For the text-containing cell, return its midpoint in [X, Y] coordinate format. 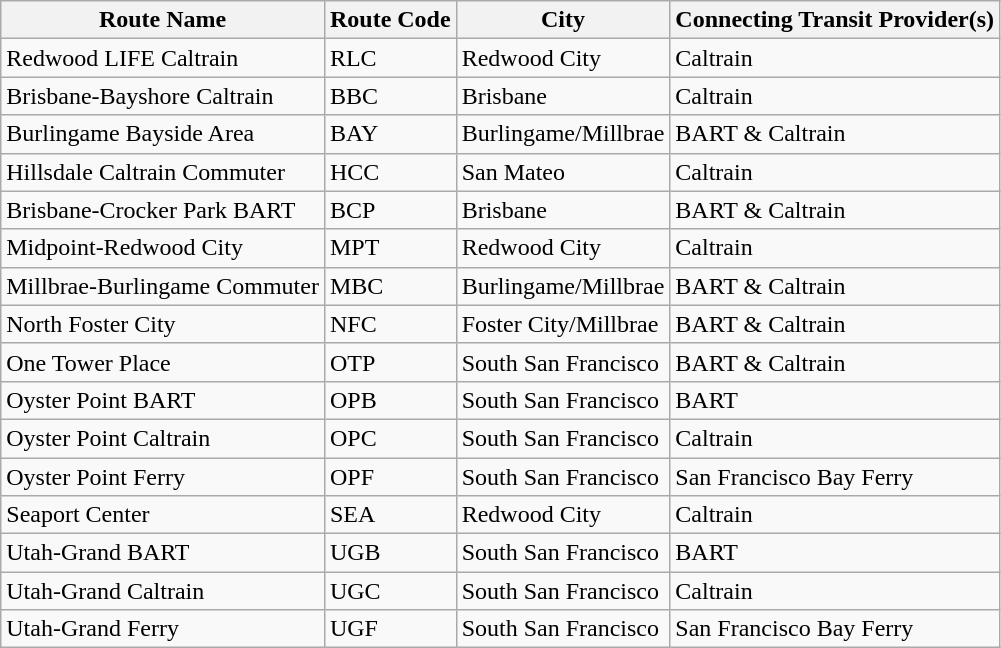
MPT [390, 248]
Oyster Point Caltrain [163, 438]
UGC [390, 591]
OPC [390, 438]
Midpoint-Redwood City [163, 248]
San Mateo [563, 172]
Brisbane-Bayshore Caltrain [163, 96]
UGB [390, 553]
OTP [390, 362]
OPF [390, 477]
Hillsdale Caltrain Commuter [163, 172]
Brisbane-Crocker Park BART [163, 210]
RLC [390, 58]
OPB [390, 400]
Seaport Center [163, 515]
Oyster Point BART [163, 400]
BAY [390, 134]
BCP [390, 210]
HCC [390, 172]
One Tower Place [163, 362]
Redwood LIFE Caltrain [163, 58]
MBC [390, 286]
UGF [390, 629]
Oyster Point Ferry [163, 477]
Millbrae-Burlingame Commuter [163, 286]
Utah-Grand Ferry [163, 629]
SEA [390, 515]
Utah-Grand BART [163, 553]
Route Code [390, 20]
NFC [390, 324]
Foster City/Millbrae [563, 324]
City [563, 20]
Burlingame Bayside Area [163, 134]
Route Name [163, 20]
BBC [390, 96]
Utah-Grand Caltrain [163, 591]
Connecting Transit Provider(s) [835, 20]
North Foster City [163, 324]
